Find where the given text appears and provide that cell's center as (x, y) coordinate. 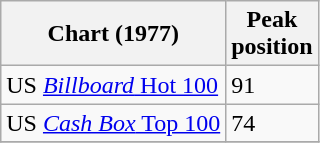
Chart (1977) (114, 34)
91 (272, 85)
Peakposition (272, 34)
US Billboard Hot 100 (114, 85)
US Cash Box Top 100 (114, 123)
74 (272, 123)
